Detect which cell encompasses the target text, then output its [x, y] center coordinate. 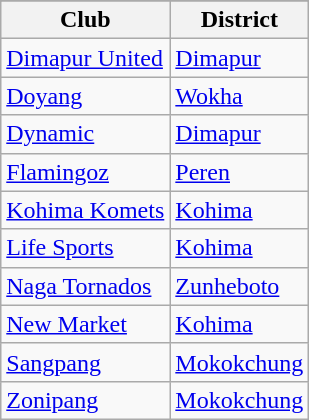
Peren [240, 172]
Naga Tornados [86, 286]
New Market [86, 324]
Zunheboto [240, 286]
Life Sports [86, 248]
Flamingoz [86, 172]
Kohima Komets [86, 210]
District [240, 20]
Wokha [240, 96]
Club [86, 20]
Dynamic [86, 134]
Zonipang [86, 400]
Sangpang [86, 362]
Doyang [86, 96]
Dimapur United [86, 58]
